Return the [X, Y] coordinate for the center point of the cell that contains the specified text.  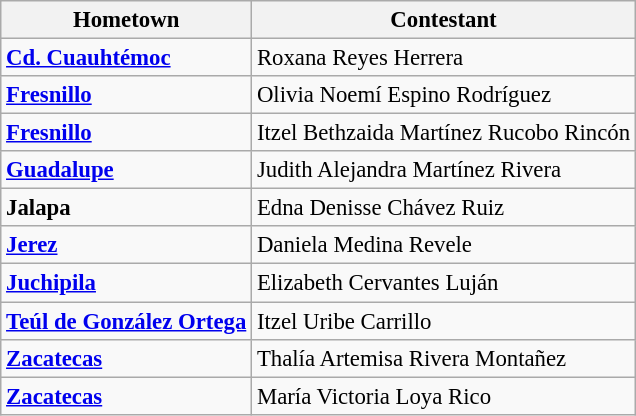
Jerez [126, 245]
Roxana Reyes Herrera [444, 58]
Edna Denisse Chávez Ruiz [444, 208]
Teúl de González Ortega [126, 321]
Judith Alejandra Martínez Rivera [444, 170]
Daniela Medina Revele [444, 245]
Itzel Bethzaida Martínez Rucobo Rincón [444, 133]
Guadalupe [126, 170]
Thalía Artemisa Rivera Montañez [444, 358]
Hometown [126, 20]
Juchipila [126, 283]
Elizabeth Cervantes Luján [444, 283]
Jalapa [126, 208]
Olivia Noemí Espino Rodríguez [444, 95]
Contestant [444, 20]
Itzel Uribe Carrillo [444, 321]
Cd. Cuauhtémoc [126, 58]
María Victoria Loya Rico [444, 396]
